Return the [X, Y] coordinate for the center point of the cell that contains the specified text.  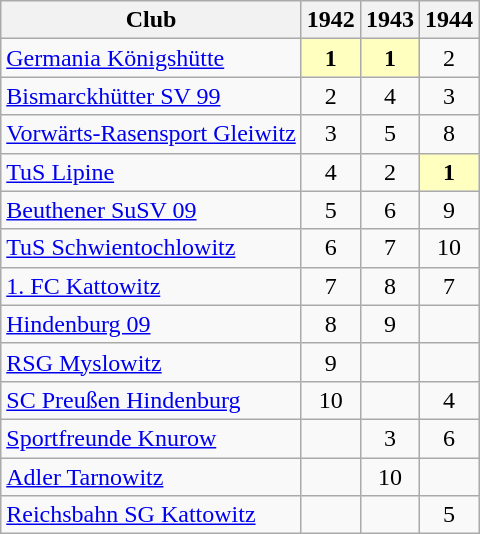
Bismarckhütter SV 99 [152, 96]
TuS Lipine [152, 172]
Vorwärts-Rasensport Gleiwitz [152, 134]
Adler Tarnowitz [152, 477]
RSG Myslowitz [152, 362]
Germania Königshütte [152, 58]
1. FC Kattowitz [152, 286]
1943 [390, 20]
Hindenburg 09 [152, 324]
SC Preußen Hindenburg [152, 400]
Club [152, 20]
1942 [330, 20]
Reichsbahn SG Kattowitz [152, 515]
Sportfreunde Knurow [152, 438]
1944 [448, 20]
TuS Schwientochlowitz [152, 248]
Beuthener SuSV 09 [152, 210]
